Return the [X, Y] coordinate for the center point of the cell that contains the specified text.  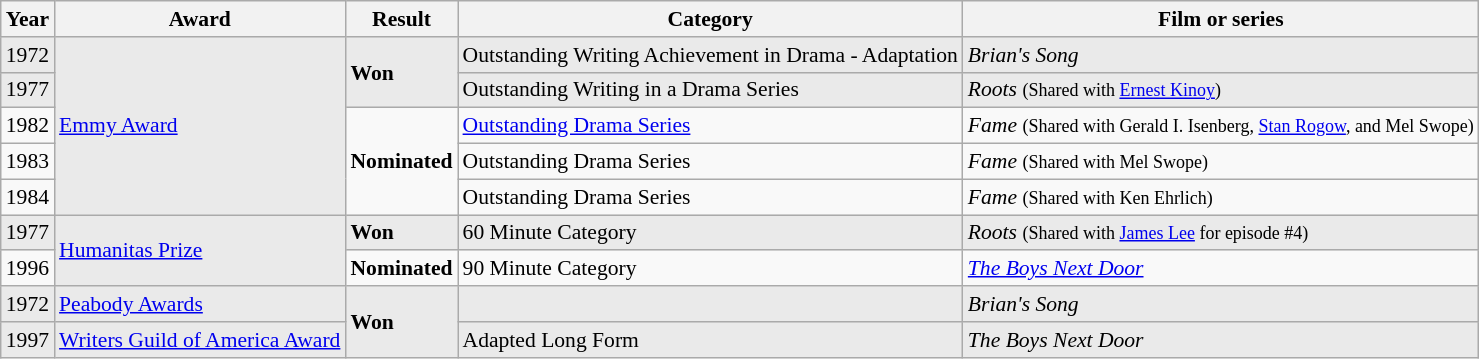
Year [28, 19]
1983 [28, 162]
Outstanding Writing Achievement in Drama - Adaptation [710, 55]
Writers Guild of America Award [200, 340]
1997 [28, 340]
Humanitas Prize [200, 250]
Result [401, 19]
Emmy Award [200, 126]
Fame (Shared with Gerald I. Isenberg, Stan Rogow, and Mel Swope) [1221, 126]
1996 [28, 269]
Roots (Shared with James Lee for episode #4) [1221, 233]
90 Minute Category [710, 269]
Fame (Shared with Mel Swope) [1221, 162]
Category [710, 19]
Award [200, 19]
1982 [28, 126]
Adapted Long Form [710, 340]
Film or series [1221, 19]
Roots (Shared with Ernest Kinoy) [1221, 90]
Peabody Awards [200, 304]
Outstanding Writing in a Drama Series [710, 90]
Fame (Shared with Ken Ehrlich) [1221, 197]
1984 [28, 197]
60 Minute Category [710, 233]
